Find where the given text appears and provide that cell's center as (X, Y) coordinate. 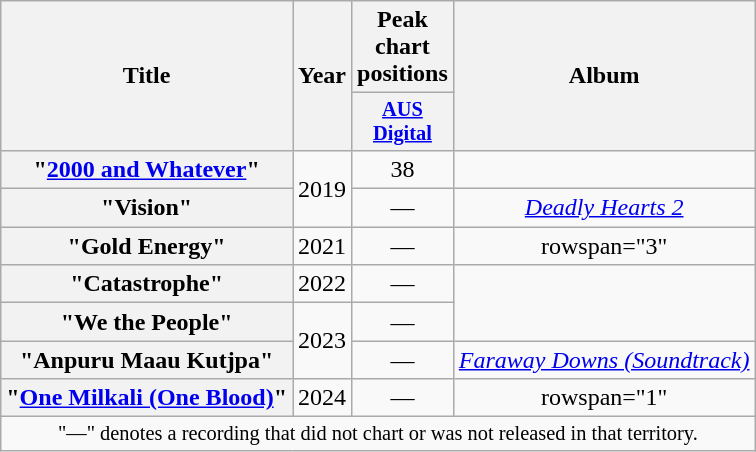
"We the People" (147, 322)
AUSDigital (403, 122)
rowspan="3" (604, 246)
"One Milkali (One Blood)" (147, 398)
2021 (322, 246)
Title (147, 76)
"Gold Energy" (147, 246)
2023 (322, 341)
"—" denotes a recording that did not chart or was not released in that territory. (378, 434)
2024 (322, 398)
"Vision" (147, 208)
rowspan="1" (604, 398)
2022 (322, 284)
38 (403, 169)
"Anpuru Maau Kutjpa" (147, 360)
"2000 and Whatever" (147, 169)
Faraway Downs (Soundtrack) (604, 360)
Album (604, 76)
"Catastrophe" (147, 284)
Peak chart positions (403, 47)
2019 (322, 188)
Year (322, 76)
Deadly Hearts 2 (604, 208)
